Extract the [x, y] coordinate from the center of the cell holding the provided text.  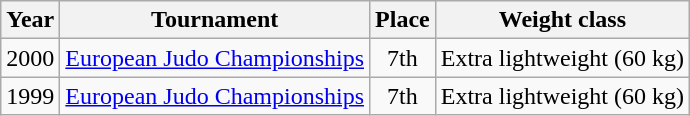
Tournament [215, 20]
1999 [30, 96]
Year [30, 20]
Place [403, 20]
Weight class [562, 20]
2000 [30, 58]
